Return [x, y] of the center of cell containing provided text 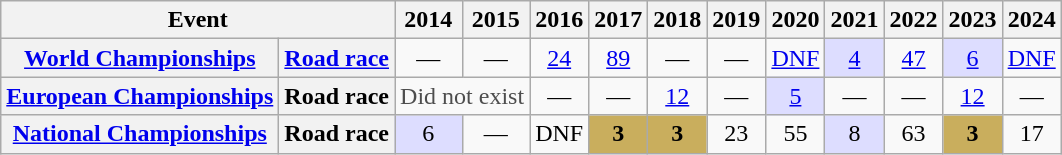
63 [914, 134]
5 [796, 96]
2021 [854, 20]
2020 [796, 20]
2016 [560, 20]
Event [198, 20]
8 [854, 134]
2014 [429, 20]
European Championships [140, 96]
4 [854, 58]
24 [560, 58]
17 [1032, 134]
2017 [618, 20]
World Championships [140, 58]
55 [796, 134]
2019 [736, 20]
2018 [678, 20]
Did not exist [462, 96]
23 [736, 134]
89 [618, 58]
2023 [972, 20]
2015 [496, 20]
2022 [914, 20]
2024 [1032, 20]
National Championships [140, 134]
47 [914, 58]
